Capture the cell that displays the provided text and extract its [X, Y] central coordinate. 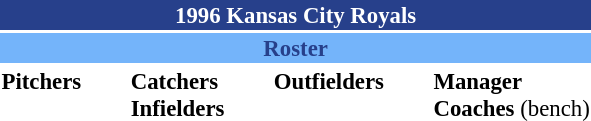
1996 Kansas City Royals [296, 15]
Roster [296, 48]
